Provide the [x, y] coordinate of the cell's center where the given text is located.  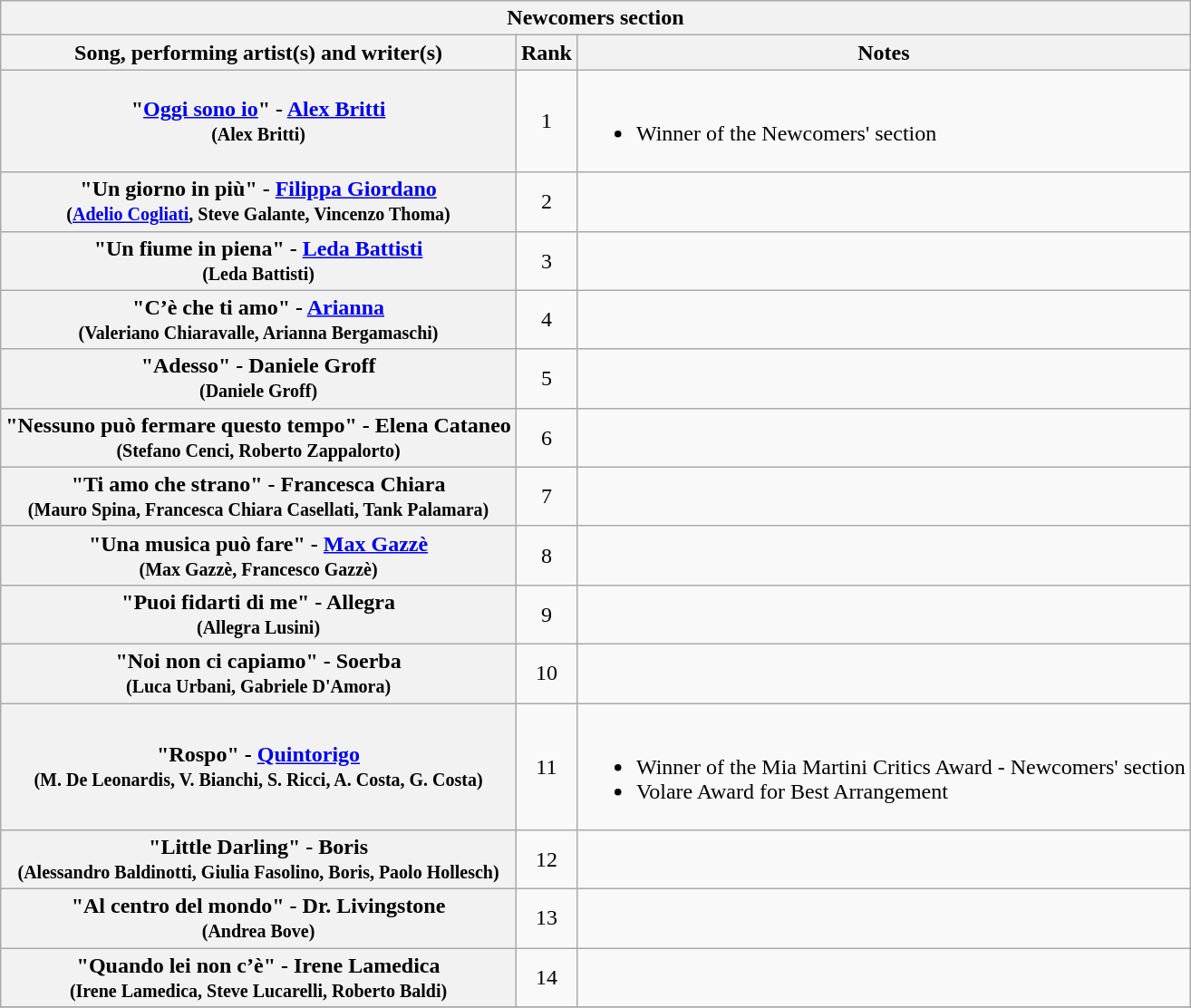
"Adesso" - Daniele Groff (Daniele Groff) [259, 379]
2 [546, 201]
"Rospo" - Quintorigo (M. De Leonardis, V. Bianchi, S. Ricci, A. Costa, G. Costa) [259, 767]
Song, performing artist(s) and writer(s) [259, 53]
5 [546, 379]
9 [546, 615]
Rank [546, 53]
"Oggi sono io" - Alex Britti (Alex Britti) [259, 121]
"Una musica può fare" - Max Gazzè (Max Gazzè, Francesco Gazzè) [259, 555]
4 [546, 319]
"Un fiume in piena" - Leda Battisti (Leda Battisti) [259, 261]
10 [546, 673]
"Al centro del mondo" - Dr. Livingstone (Andrea Bove) [259, 919]
12 [546, 859]
11 [546, 767]
7 [546, 497]
"Little Darling" - Boris (Alessandro Baldinotti, Giulia Fasolino, Boris, Paolo Hollesch) [259, 859]
8 [546, 555]
"C’è che ti amo" - Arianna (Valeriano Chiaravalle, Arianna Bergamaschi) [259, 319]
Notes [883, 53]
"Un giorno in più" - Filippa Giordano (Adelio Cogliati, Steve Galante, Vincenzo Thoma) [259, 201]
Winner of the Mia Martini Critics Award - Newcomers' sectionVolare Award for Best Arrangement [883, 767]
"Puoi fidarti di me" - Allegra (Allegra Lusini) [259, 615]
"Nessuno può fermare questo tempo" - Elena Cataneo (Stefano Cenci, Roberto Zappalorto) [259, 437]
1 [546, 121]
Winner of the Newcomers' section [883, 121]
Newcomers section [595, 18]
14 [546, 977]
6 [546, 437]
"Noi non ci capiamo" - Soerba (Luca Urbani, Gabriele D'Amora) [259, 673]
"Ti amo che strano" - Francesca Chiara (Mauro Spina, Francesca Chiara Casellati, Tank Palamara) [259, 497]
"Quando lei non c’è" - Irene Lamedica (Irene Lamedica, Steve Lucarelli, Roberto Baldi) [259, 977]
3 [546, 261]
13 [546, 919]
